Search for the cell housing the specified text and yield its (x, y) center coordinate. 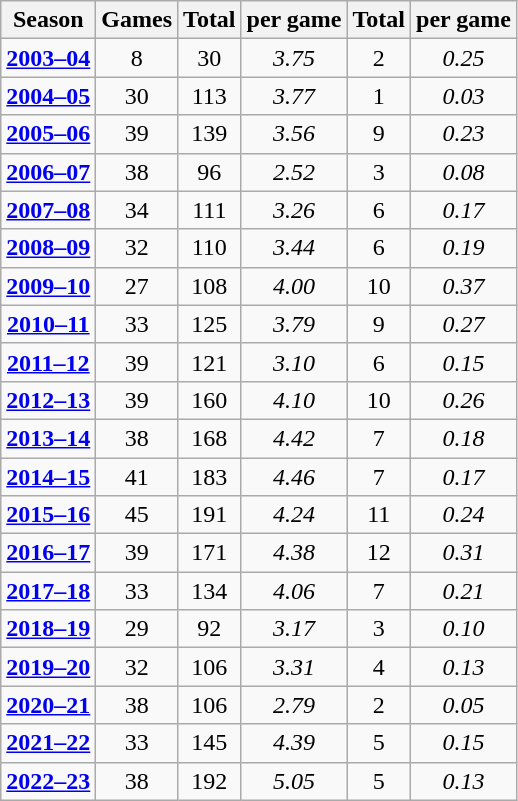
2015–16 (48, 515)
3.26 (294, 210)
3.75 (294, 58)
3.44 (294, 248)
4.00 (294, 286)
108 (210, 286)
4.06 (294, 591)
2016–17 (48, 553)
168 (210, 438)
191 (210, 515)
3.79 (294, 324)
2010–11 (48, 324)
4.38 (294, 553)
171 (210, 553)
27 (137, 286)
12 (379, 553)
3.17 (294, 629)
0.03 (464, 96)
0.26 (464, 400)
4.39 (294, 743)
4.42 (294, 438)
2007–08 (48, 210)
3.77 (294, 96)
2012–13 (48, 400)
0.08 (464, 172)
111 (210, 210)
2014–15 (48, 477)
2004–05 (48, 96)
0.10 (464, 629)
45 (137, 515)
2003–04 (48, 58)
3.10 (294, 362)
Games (137, 20)
2017–18 (48, 591)
2006–07 (48, 172)
139 (210, 134)
0.31 (464, 553)
0.37 (464, 286)
1 (379, 96)
5.05 (294, 781)
3.56 (294, 134)
2.52 (294, 172)
29 (137, 629)
145 (210, 743)
121 (210, 362)
113 (210, 96)
0.24 (464, 515)
4.10 (294, 400)
4.46 (294, 477)
11 (379, 515)
0.05 (464, 705)
34 (137, 210)
0.27 (464, 324)
125 (210, 324)
0.25 (464, 58)
92 (210, 629)
2018–19 (48, 629)
2020–21 (48, 705)
2.79 (294, 705)
96 (210, 172)
0.23 (464, 134)
3.31 (294, 667)
Season (48, 20)
2009–10 (48, 286)
2011–12 (48, 362)
2022–23 (48, 781)
0.19 (464, 248)
41 (137, 477)
4.24 (294, 515)
134 (210, 591)
2021–22 (48, 743)
192 (210, 781)
8 (137, 58)
0.18 (464, 438)
2005–06 (48, 134)
2019–20 (48, 667)
110 (210, 248)
2013–14 (48, 438)
160 (210, 400)
0.21 (464, 591)
4 (379, 667)
183 (210, 477)
2008–09 (48, 248)
